Pinpoint the cell where the given text exists, returning its (x, y) midpoint coordinate. 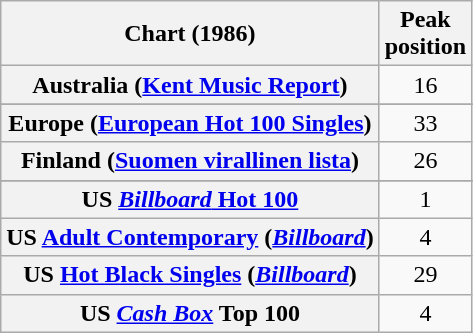
Europe (European Hot 100 Singles) (190, 123)
Australia (Kent Music Report) (190, 85)
Chart (1986) (190, 34)
US Cash Box Top 100 (190, 313)
1 (425, 199)
Finland (Suomen virallinen lista) (190, 161)
US Adult Contemporary (Billboard) (190, 237)
26 (425, 161)
US Billboard Hot 100 (190, 199)
16 (425, 85)
33 (425, 123)
US Hot Black Singles (Billboard) (190, 275)
Peakposition (425, 34)
29 (425, 275)
